Return the [x, y] coordinate for the center point of the cell that contains the specified text.  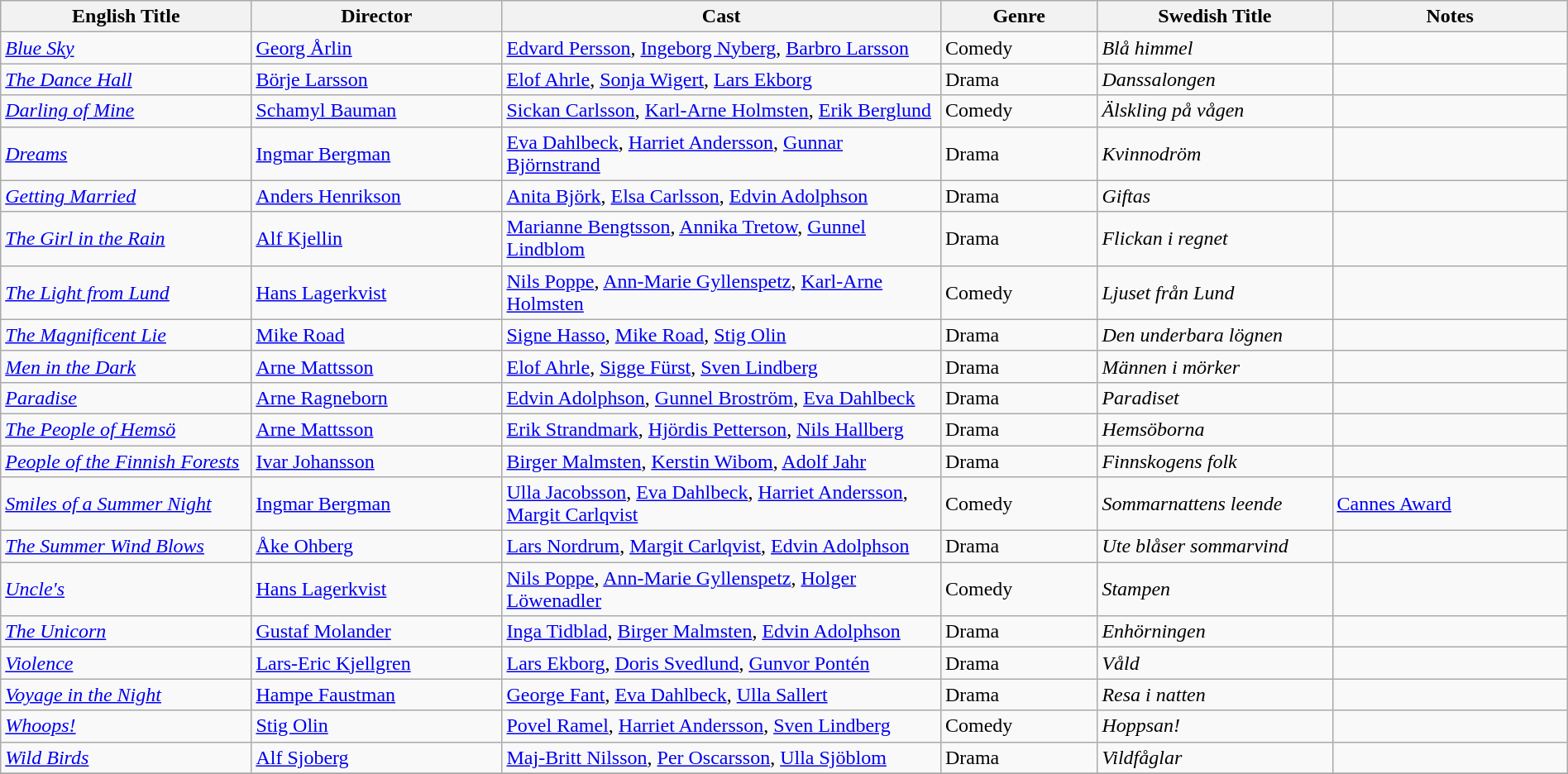
Finnskogens folk [1215, 461]
Lars-Eric Kjellgren [377, 663]
The People of Hemsö [126, 429]
Genre [1019, 17]
Alf Kjellin [377, 238]
People of the Finnish Forests [126, 461]
Lars Nordrum, Margit Carlqvist, Edvin Adolphson [721, 547]
Arne Ragneborn [377, 398]
Resa i natten [1215, 695]
Edvin Adolphson, Gunnel Broström, Eva Dahlbeck [721, 398]
Erik Strandmark, Hjördis Petterson, Nils Hallberg [721, 429]
Birger Malmsten, Kerstin Wibom, Adolf Jahr [721, 461]
Men in the Dark [126, 366]
Povel Ramel, Harriet Andersson, Sven Lindberg [721, 726]
Börje Larsson [377, 79]
Director [377, 17]
Mike Road [377, 335]
Vildfåglar [1215, 757]
Paradise [126, 398]
George Fant, Eva Dahlbeck, Ulla Sallert [721, 695]
Gustaf Molander [377, 632]
Ulla Jacobsson, Eva Dahlbeck, Harriet Andersson, Margit Carlqvist [721, 504]
Stampen [1215, 589]
Georg Årlin [377, 48]
Blå himmel [1215, 48]
Signe Hasso, Mike Road, Stig Olin [721, 335]
Lars Ekborg, Doris Svedlund, Gunvor Pontén [721, 663]
The Summer Wind Blows [126, 547]
Darling of Mine [126, 111]
Den underbara lögnen [1215, 335]
Ivar Johansson [377, 461]
Smiles of a Summer Night [126, 504]
Ute blåser sommarvind [1215, 547]
Giftas [1215, 196]
Wild Birds [126, 757]
Danssalongen [1215, 79]
Hoppsan! [1215, 726]
Voyage in the Night [126, 695]
Åke Ohberg [377, 547]
Blue Sky [126, 48]
Männen i mörker [1215, 366]
Ljuset från Lund [1215, 293]
Whoops! [126, 726]
Alf Sjoberg [377, 757]
Dreams [126, 154]
Hemsöborna [1215, 429]
Cannes Award [1450, 504]
Enhörningen [1215, 632]
Anders Henrikson [377, 196]
Anita Björk, Elsa Carlsson, Edvin Adolphson [721, 196]
The Light from Lund [126, 293]
Cast [721, 17]
Paradiset [1215, 398]
Flickan i regnet [1215, 238]
Nils Poppe, Ann-Marie Gyllenspetz, Karl-Arne Holmsten [721, 293]
Marianne Bengtsson, Annika Tretow, Gunnel Lindblom [721, 238]
Notes [1450, 17]
Eva Dahlbeck, Harriet Andersson, Gunnar Björnstrand [721, 154]
Hampe Faustman [377, 695]
Stig Olin [377, 726]
Kvinnodröm [1215, 154]
Elof Ahrle, Sigge Fürst, Sven Lindberg [721, 366]
Nils Poppe, Ann-Marie Gyllenspetz, Holger Löwenadler [721, 589]
Uncle's [126, 589]
The Dance Hall [126, 79]
English Title [126, 17]
Sommarnattens leende [1215, 504]
Älskling på vågen [1215, 111]
Edvard Persson, Ingeborg Nyberg, Barbro Larsson [721, 48]
Elof Ahrle, Sonja Wigert, Lars Ekborg [721, 79]
Violence [126, 663]
The Magnificent Lie [126, 335]
Inga Tidblad, Birger Malmsten, Edvin Adolphson [721, 632]
Maj-Britt Nilsson, Per Oscarsson, Ulla Sjöblom [721, 757]
Swedish Title [1215, 17]
Sickan Carlsson, Karl-Arne Holmsten, Erik Berglund [721, 111]
The Girl in the Rain [126, 238]
Våld [1215, 663]
Schamyl Bauman [377, 111]
The Unicorn [126, 632]
Getting Married [126, 196]
